Return [X, Y] of the center of cell containing provided text 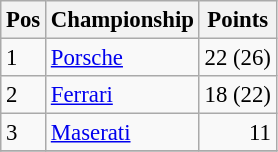
18 (22) [238, 95]
Maserati [123, 133]
3 [24, 133]
Championship [123, 20]
Porsche [123, 58]
Pos [24, 20]
1 [24, 58]
11 [238, 133]
Points [238, 20]
Ferrari [123, 95]
22 (26) [238, 58]
2 [24, 95]
